Return the [x, y] coordinate for the center point of the cell that contains the specified text.  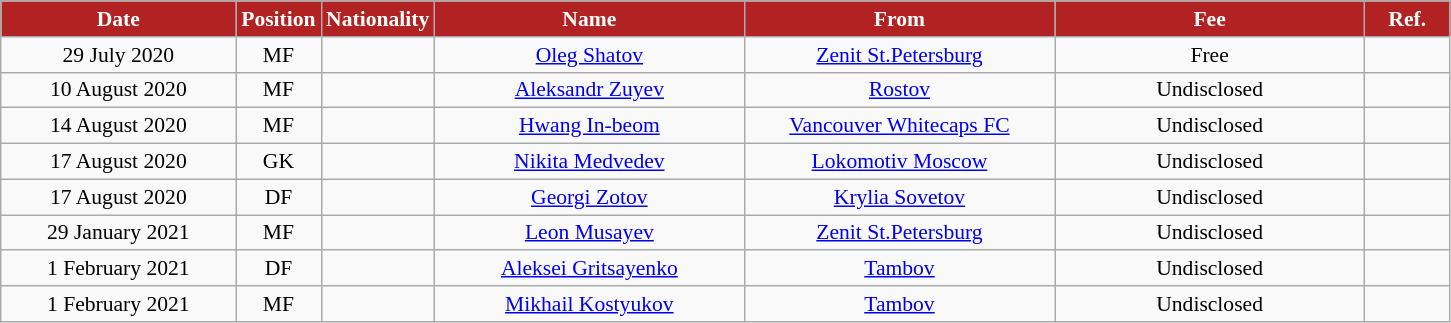
Lokomotiv Moscow [899, 162]
Nikita Medvedev [589, 162]
Aleksandr Zuyev [589, 90]
Fee [1210, 19]
Name [589, 19]
Rostov [899, 90]
Free [1210, 55]
10 August 2020 [118, 90]
29 July 2020 [118, 55]
Aleksei Gritsayenko [589, 269]
29 January 2021 [118, 233]
Date [118, 19]
14 August 2020 [118, 126]
Georgi Zotov [589, 197]
Krylia Sovetov [899, 197]
Vancouver Whitecaps FC [899, 126]
Nationality [378, 19]
Hwang In-beom [589, 126]
GK [278, 162]
Oleg Shatov [589, 55]
Position [278, 19]
Mikhail Kostyukov [589, 304]
Leon Musayev [589, 233]
From [899, 19]
Ref. [1408, 19]
